Provide the (x, y) coordinate of the cell's center where the given text is located.  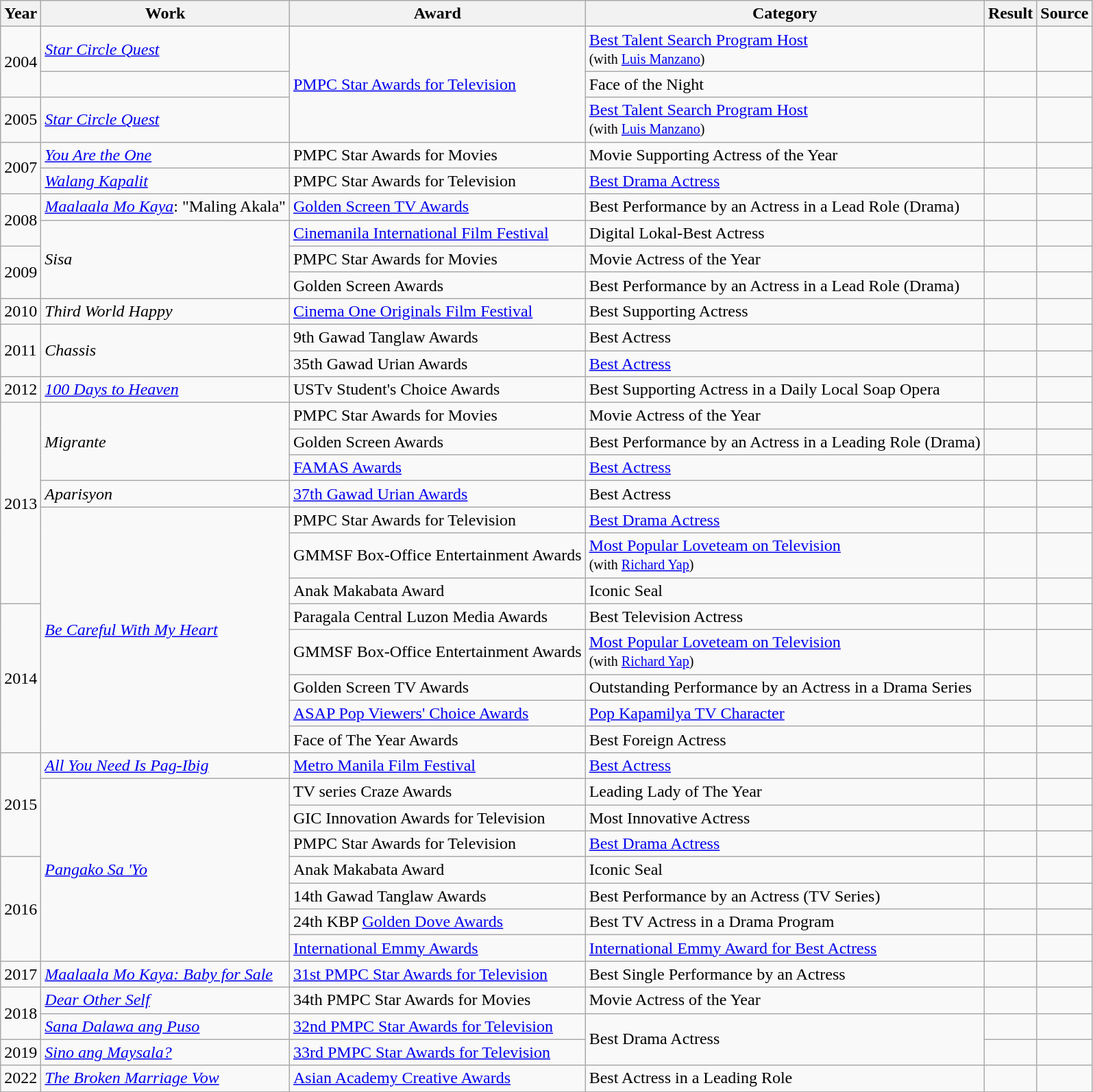
2019 (21, 1052)
2022 (21, 1078)
32nd PMPC Star Awards for Television (437, 1026)
Work (166, 14)
International Emmy Award for Best Actress (785, 948)
Metro Manila Film Festival (437, 765)
Best TV Actress in a Drama Program (785, 922)
Best Foreign Actress (785, 739)
Cinemanila International Film Festival (437, 233)
USTv Student's Choice Awards (437, 390)
Best Performance by an Actress (TV Series) (785, 896)
International Emmy Awards (437, 948)
Migrante (166, 442)
You Are the One (166, 155)
24th KBP Golden Dove Awards (437, 922)
Sisa (166, 259)
Result (1010, 14)
Best Performance by an Actress in a Leading Role (Drama) (785, 442)
2017 (21, 974)
Pangako Sa 'Yo (166, 869)
Source (1065, 14)
Digital Lokal-Best Actress (785, 233)
Movie Supporting Actress of the Year (785, 155)
All You Need Is Pag-Ibig (166, 765)
2016 (21, 909)
Best Actress in a Leading Role (785, 1078)
Face of the Night (785, 84)
2008 (21, 220)
Outstanding Performance by an Actress in a Drama Series (785, 687)
Sino ang Maysala? (166, 1052)
2009 (21, 272)
31st PMPC Star Awards for Television (437, 974)
GIC Innovation Awards for Television (437, 817)
The Broken Marriage Vow (166, 1078)
Walang Kapalit (166, 181)
2013 (21, 503)
Third World Happy (166, 311)
2014 (21, 678)
14th Gawad Tanglaw Awards (437, 896)
34th PMPC Star Awards for Movies (437, 1000)
Best Television Actress (785, 617)
2007 (21, 168)
Dear Other Self (166, 1000)
37th Gawad Urian Awards (437, 494)
Best Single Performance by an Actress (785, 974)
Leading Lady of The Year (785, 791)
Category (785, 14)
Paragala Central Luzon Media Awards (437, 617)
Best Supporting Actress in a Daily Local Soap Opera (785, 390)
Face of The Year Awards (437, 739)
2018 (21, 1013)
2004 (21, 62)
35th Gawad Urian Awards (437, 364)
Year (21, 14)
Award (437, 14)
Asian Academy Creative Awards (437, 1078)
TV series Craze Awards (437, 791)
Sana Dalawa ang Puso (166, 1026)
Cinema One Originals Film Festival (437, 311)
Be Careful With My Heart (166, 630)
2005 (21, 119)
Chassis (166, 350)
Maalaala Mo Kaya: Baby for Sale (166, 974)
2011 (21, 350)
2010 (21, 311)
Maalaala Mo Kaya: "Maling Akala" (166, 207)
9th Gawad Tanglaw Awards (437, 337)
Aparisyon (166, 494)
100 Days to Heaven (166, 390)
2012 (21, 390)
Pop Kapamilya TV Character (785, 713)
2015 (21, 804)
ASAP Pop Viewers' Choice Awards (437, 713)
Best Supporting Actress (785, 311)
Most Innovative Actress (785, 817)
FAMAS Awards (437, 468)
33rd PMPC Star Awards for Television (437, 1052)
